Return the (x, y) coordinate for the center point of the cell that contains the specified text.  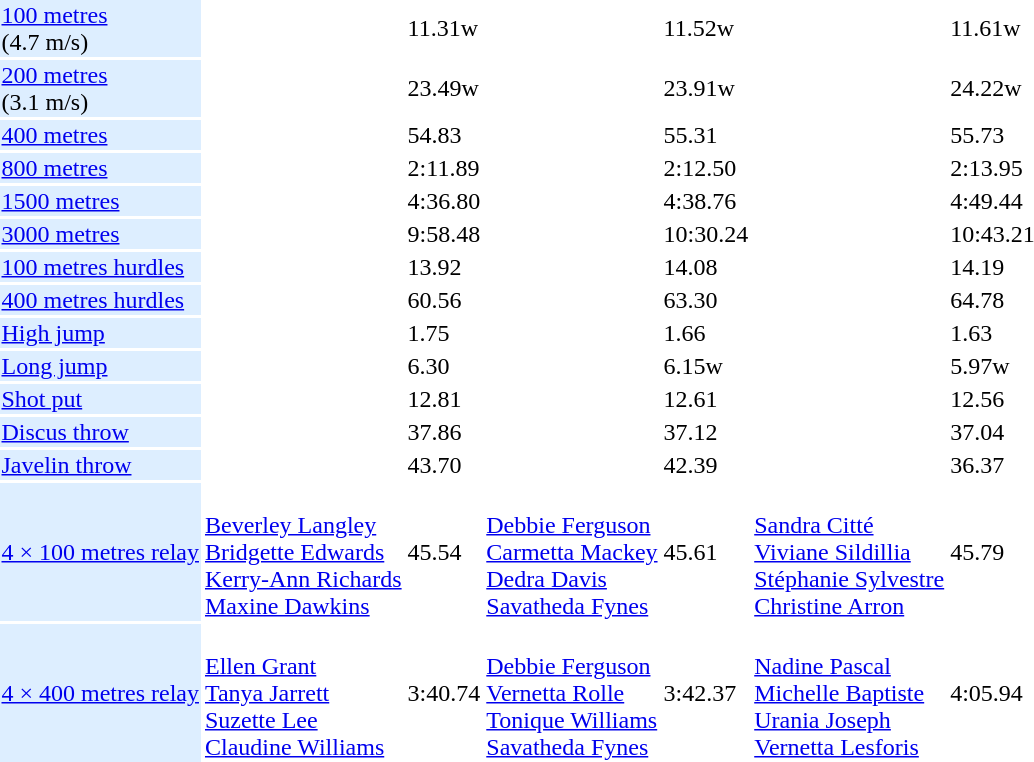
3:42.37 (706, 693)
6.15w (706, 366)
1.75 (444, 333)
3000 metres (100, 234)
Nadine Pascal Michelle Baptiste Urania Joseph Vernetta Lesforis (850, 693)
Discus throw (100, 432)
11.31w (444, 28)
2:11.89 (444, 168)
1500 metres (100, 201)
14.08 (706, 267)
2:12.50 (706, 168)
100 metres hurdles (100, 267)
Beverley Langley Bridgette Edwards Kerry-Ann Richards Maxine Dawkins (303, 552)
23.91w (706, 88)
37.86 (444, 432)
4 × 100 metres relay (100, 552)
13.92 (444, 267)
6.30 (444, 366)
23.49w (444, 88)
43.70 (444, 465)
37.12 (706, 432)
9:58.48 (444, 234)
Javelin throw (100, 465)
4:38.76 (706, 201)
100 metres (4.7 m/s) (100, 28)
400 metres (100, 135)
10:30.24 (706, 234)
200 metres (3.1 m/s) (100, 88)
Shot put (100, 399)
Debbie Ferguson Vernetta Rolle Tonique Williams Savatheda Fynes (572, 693)
Ellen Grant Tanya Jarrett Suzette Lee Claudine Williams (303, 693)
1.66 (706, 333)
400 metres hurdles (100, 300)
800 metres (100, 168)
12.61 (706, 399)
12.81 (444, 399)
4:36.80 (444, 201)
4 × 400 metres relay (100, 693)
63.30 (706, 300)
55.31 (706, 135)
54.83 (444, 135)
42.39 (706, 465)
11.52w (706, 28)
Debbie Ferguson Carmetta Mackey Dedra Davis Savatheda Fynes (572, 552)
High jump (100, 333)
45.61 (706, 552)
Long jump (100, 366)
60.56 (444, 300)
45.54 (444, 552)
Sandra Citté Viviane Sildillia Stéphanie Sylvestre Christine Arron (850, 552)
3:40.74 (444, 693)
